Identify which cell holds the provided text, then report its [x, y] central coordinate. 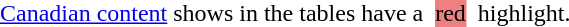
Canadian content shows in the tables have a [218, 14]
red [450, 14]
